Detect which cell encompasses the target text, then output its [x, y] center coordinate. 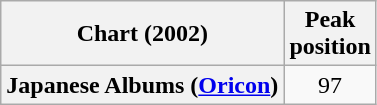
97 [330, 85]
Chart (2002) [142, 34]
Peak position [330, 34]
Japanese Albums (Oricon) [142, 85]
